Output the (X, Y) coordinate of the center of the cell containing the given text.  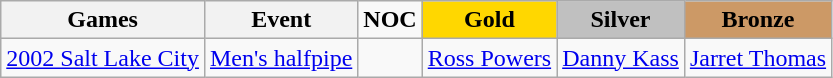
2002 Salt Lake City (103, 58)
Danny Kass (621, 58)
Silver (621, 20)
Bronze (758, 20)
Gold (489, 20)
Men's halfpipe (280, 58)
NOC (390, 20)
Event (280, 20)
Ross Powers (489, 58)
Games (103, 20)
Jarret Thomas (758, 58)
